Capture the cell that displays the provided text and extract its [X, Y] central coordinate. 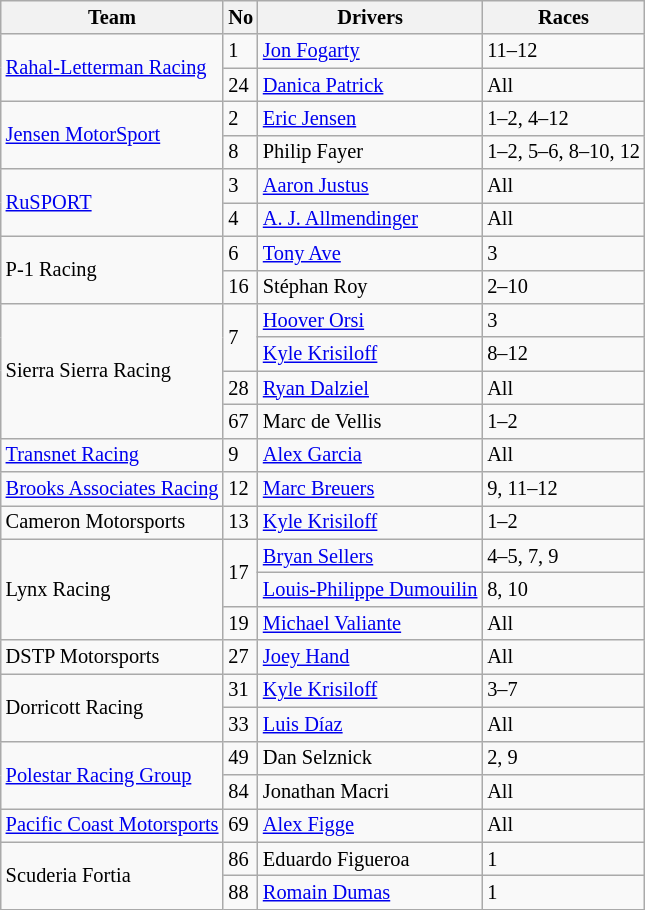
Joey Hand [370, 657]
3–7 [564, 690]
7 [240, 336]
Jon Fogarty [370, 51]
1–2, 5–6, 8–10, 12 [564, 152]
2 [240, 118]
31 [240, 690]
Dorricott Racing [112, 706]
33 [240, 724]
Races [564, 17]
Alex Figge [370, 825]
88 [240, 892]
6 [240, 253]
27 [240, 657]
Jonathan Macri [370, 791]
24 [240, 85]
16 [240, 287]
Eduardo Figueroa [370, 859]
9, 11–12 [564, 489]
Jensen MotorSport [112, 134]
67 [240, 421]
Danica Patrick [370, 85]
A. J. Allmendinger [370, 219]
Romain Dumas [370, 892]
Rahal-Letterman Racing [112, 68]
Tony Ave [370, 253]
4 [240, 219]
Alex Garcia [370, 455]
Ryan Dalziel [370, 388]
Sierra Sierra Racing [112, 370]
Scuderia Fortia [112, 876]
Cameron Motorsports [112, 522]
2, 9 [564, 758]
49 [240, 758]
P-1 Racing [112, 270]
Michael Valiante [370, 623]
8, 10 [564, 589]
86 [240, 859]
1–2, 4–12 [564, 118]
Aaron Justus [370, 186]
DSTP Motorsports [112, 657]
17 [240, 572]
Luis Díaz [370, 724]
Marc de Vellis [370, 421]
Philip Fayer [370, 152]
9 [240, 455]
8–12 [564, 354]
Eric Jensen [370, 118]
Hoover Orsi [370, 320]
28 [240, 388]
4–5, 7, 9 [564, 556]
Marc Breuers [370, 489]
12 [240, 489]
13 [240, 522]
Stéphan Roy [370, 287]
Bryan Sellers [370, 556]
Brooks Associates Racing [112, 489]
Polestar Racing Group [112, 774]
Louis-Philippe Dumouilin [370, 589]
2–10 [564, 287]
11–12 [564, 51]
8 [240, 152]
Transnet Racing [112, 455]
RuSPORT [112, 202]
84 [240, 791]
69 [240, 825]
Team [112, 17]
No [240, 17]
Pacific Coast Motorsports [112, 825]
Dan Selznick [370, 758]
19 [240, 623]
Drivers [370, 17]
Lynx Racing [112, 590]
